Identify which cell holds the provided text, then report its (x, y) central coordinate. 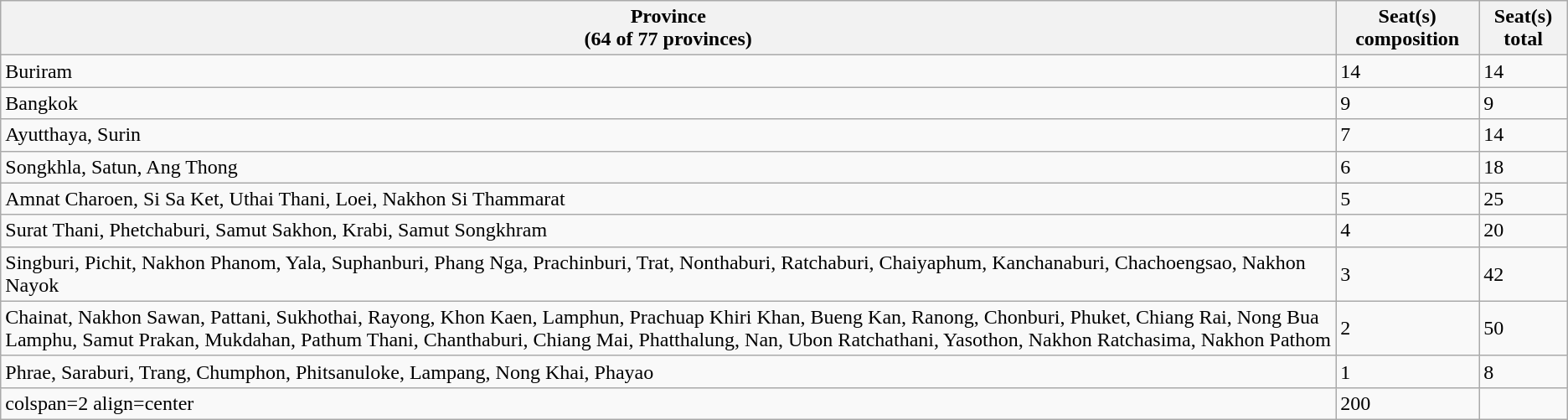
Phrae, Saraburi, Trang, Chumphon, Phitsanuloke, Lampang, Nong Khai, Phayao (668, 371)
4 (1407, 231)
Ayutthaya, Surin (668, 135)
Surat Thani, Phetchaburi, Samut Sakhon, Krabi, Samut Songkhram (668, 231)
Province(64 of 77 provinces) (668, 29)
25 (1524, 199)
Seat(s) composition (1407, 29)
18 (1524, 167)
42 (1524, 273)
200 (1407, 403)
Songkhla, Satun, Ang Thong (668, 167)
50 (1524, 329)
7 (1407, 135)
Buriram (668, 71)
5 (1407, 199)
6 (1407, 167)
8 (1524, 371)
2 (1407, 329)
3 (1407, 273)
Seat(s) total (1524, 29)
Amnat Charoen, Si Sa Ket, Uthai Thani, Loei, Nakhon Si Thammarat (668, 199)
colspan=2 align=center (668, 403)
20 (1524, 231)
1 (1407, 371)
Bangkok (668, 103)
